For the text-containing cell, return its midpoint in [X, Y] coordinate format. 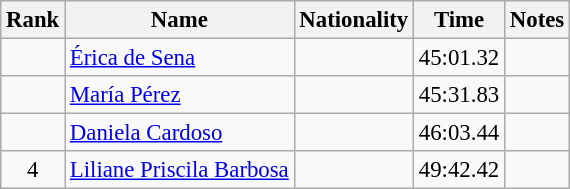
Daniela Cardoso [180, 133]
4 [33, 170]
45:01.32 [460, 58]
Name [180, 20]
45:31.83 [460, 95]
Érica de Sena [180, 58]
Liliane Priscila Barbosa [180, 170]
46:03.44 [460, 133]
Nationality [354, 20]
Notes [536, 20]
María Pérez [180, 95]
49:42.42 [460, 170]
Rank [33, 20]
Time [460, 20]
